Return (x, y) of the center of cell containing provided text 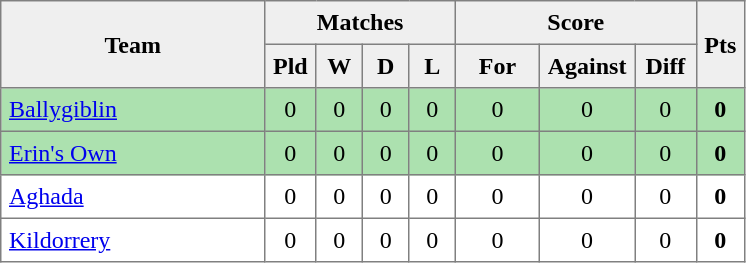
Kildorrery (133, 240)
Matches (360, 23)
Score (576, 23)
Ballygiblin (133, 110)
Erin's Own (133, 153)
Pld (290, 66)
Team (133, 44)
For (497, 66)
W (339, 66)
Diff (666, 66)
Aghada (133, 197)
Pts (720, 44)
D (385, 66)
Against (586, 66)
L (432, 66)
